Pinpoint the cell where the given text exists, returning its [X, Y] midpoint coordinate. 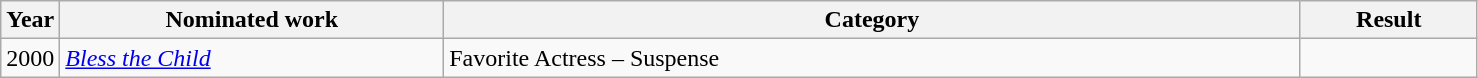
Favorite Actress – Suspense [872, 58]
2000 [30, 58]
Category [872, 20]
Result [1388, 20]
Bless the Child [252, 58]
Year [30, 20]
Nominated work [252, 20]
